From the cell containing the given text, extract its center point as (x, y) coordinate. 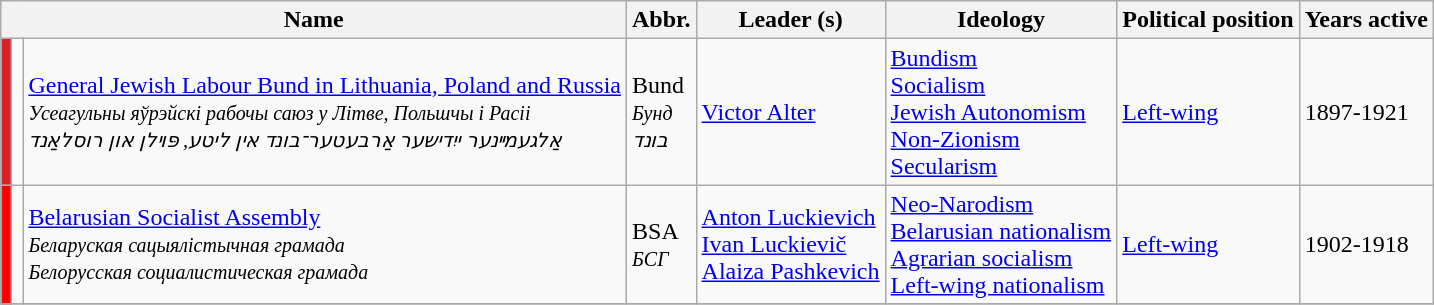
Ideology (1001, 20)
BSAБСГ (662, 244)
Leader (s) (790, 20)
Name (314, 20)
BundismSocialismJewish AutonomismNon-ZionismSecularism (1001, 112)
Belarusian Socialist AssemblyБеларуская сацыялістычная грамадаБелорусская социалистическая грамада (325, 244)
Abbr. (662, 20)
Neo-NarodismBelarusian nationalismAgrarian socialismLeft-wing nationalism (1001, 244)
Victor Alter (790, 112)
BundБундבונד (662, 112)
Years active (1366, 20)
Political position (1208, 20)
Anton LuckievichIvan LuckievičAlaiza Pashkevich (790, 244)
1902-1918 (1366, 244)
1897-1921 (1366, 112)
